Return (X, Y) of the center of cell containing provided text 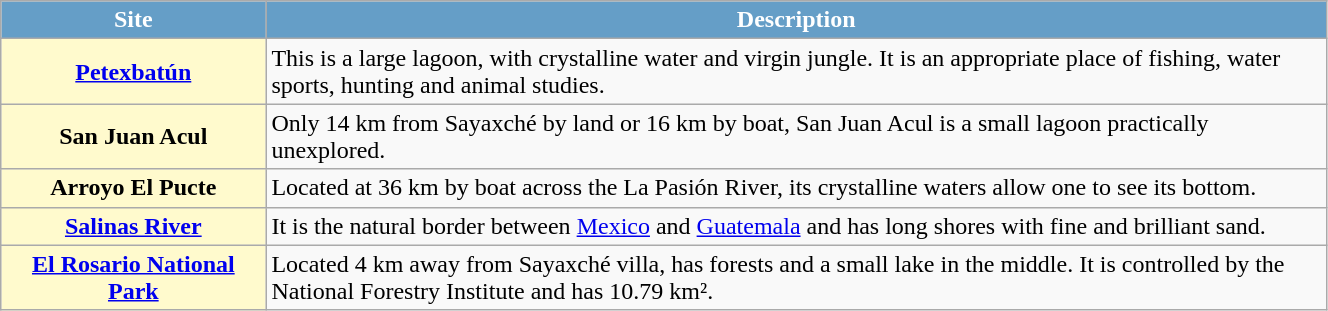
Located at 36 km by boat across the La Pasión River, its crystalline waters allow one to see its bottom. (796, 188)
Arroyo El Pucte (134, 188)
San Juan Acul (134, 136)
Petexbatún (134, 72)
El Rosario National Park (134, 278)
Site (134, 20)
This is a large lagoon, with crystalline water and virgin jungle. It is an appropriate place of fishing, water sports, hunting and animal studies. (796, 72)
Only 14 km from Sayaxché by land or 16 km by boat, San Juan Acul is a small lagoon practically unexplored. (796, 136)
It is the natural border between Mexico and Guatemala and has long shores with fine and brilliant sand. (796, 226)
Salinas River (134, 226)
Description (796, 20)
